Extract the (X, Y) coordinate from the center of the cell holding the provided text.  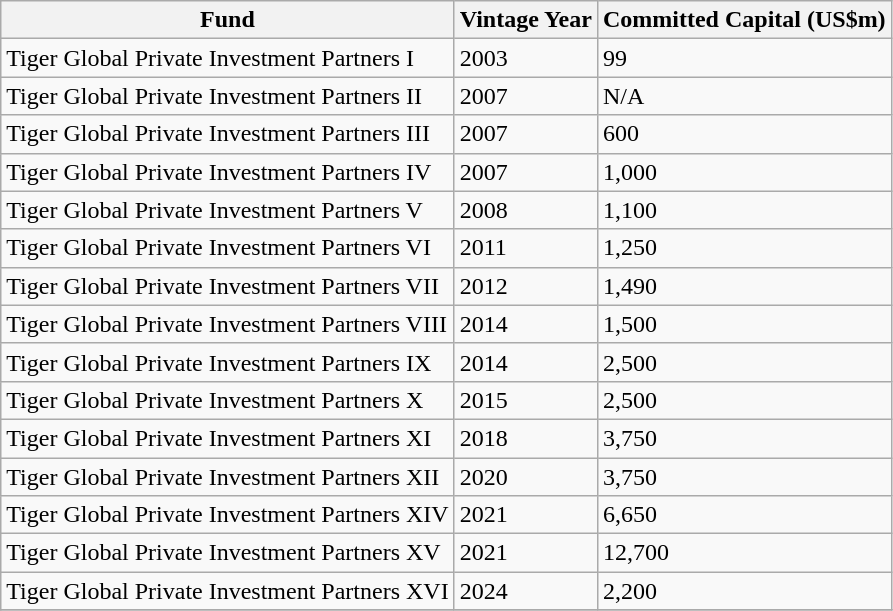
1,000 (744, 172)
Tiger Global Private Investment Partners VI (228, 248)
2024 (526, 591)
2003 (526, 58)
2018 (526, 438)
Tiger Global Private Investment Partners XII (228, 477)
2011 (526, 248)
Tiger Global Private Investment Partners VII (228, 286)
Tiger Global Private Investment Partners IV (228, 172)
N/A (744, 96)
Tiger Global Private Investment Partners II (228, 96)
Tiger Global Private Investment Partners XVI (228, 591)
1,490 (744, 286)
Tiger Global Private Investment Partners III (228, 134)
2012 (526, 286)
1,500 (744, 324)
600 (744, 134)
6,650 (744, 515)
2,200 (744, 591)
Tiger Global Private Investment Partners IX (228, 362)
Tiger Global Private Investment Partners XIV (228, 515)
2020 (526, 477)
2008 (526, 210)
Tiger Global Private Investment Partners I (228, 58)
1,250 (744, 248)
Tiger Global Private Investment Partners XI (228, 438)
Vintage Year (526, 20)
Tiger Global Private Investment Partners X (228, 400)
Committed Capital (US$m) (744, 20)
Tiger Global Private Investment Partners VIII (228, 324)
12,700 (744, 553)
Tiger Global Private Investment Partners XV (228, 553)
Fund (228, 20)
Tiger Global Private Investment Partners V (228, 210)
1,100 (744, 210)
2015 (526, 400)
99 (744, 58)
